Capture the cell that displays the provided text and extract its (X, Y) central coordinate. 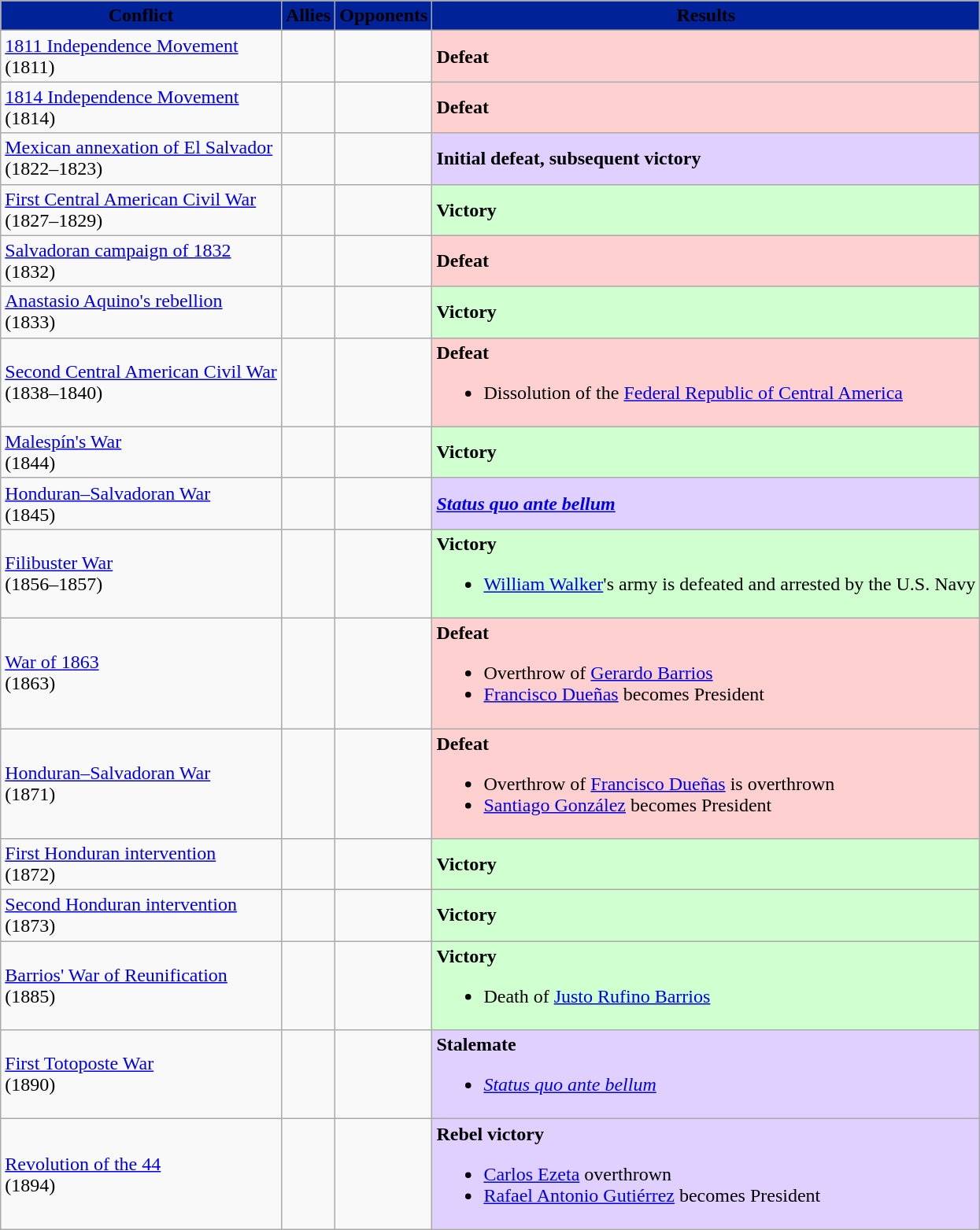
Mexican annexation of El Salvador(1822–1823) (142, 159)
Filibuster War(1856–1857) (142, 573)
Conflict (142, 16)
Honduran–Salvadoran War(1845) (142, 504)
DefeatOverthrow of Francisco Dueñas is overthrownSantiago González becomes President (706, 784)
Results (706, 16)
Barrios' War of Reunification(1885) (142, 985)
Honduran–Salvadoran War(1871) (142, 784)
Anastasio Aquino's rebellion(1833) (142, 312)
Revolution of the 44(1894) (142, 1174)
Malespín's War(1844) (142, 452)
Opponents (384, 16)
Second Central American Civil War(1838–1840) (142, 382)
Allies (308, 16)
1814 Independence Movement(1814) (142, 107)
DefeatDissolution of the Federal Republic of Central America (706, 382)
DefeatOverthrow of Gerardo BarriosFrancisco Dueñas becomes President (706, 673)
Second Honduran intervention(1873) (142, 916)
Initial defeat, subsequent victory (706, 159)
First Totoposte War(1890) (142, 1075)
First Central American Civil War(1827–1829) (142, 209)
Salvadoran campaign of 1832(1832) (142, 261)
Status quo ante bellum (706, 504)
VictoryWilliam Walker's army is defeated and arrested by the U.S. Navy (706, 573)
War of 1863(1863) (142, 673)
Rebel victoryCarlos Ezeta overthrownRafael Antonio Gutiérrez becomes President (706, 1174)
VictoryDeath of Justo Rufino Barrios (706, 985)
1811 Independence Movement(1811) (142, 57)
First Honduran intervention(1872) (142, 864)
StalemateStatus quo ante bellum (706, 1075)
